Extract the (x, y) coordinate from the center of the cell holding the provided text.  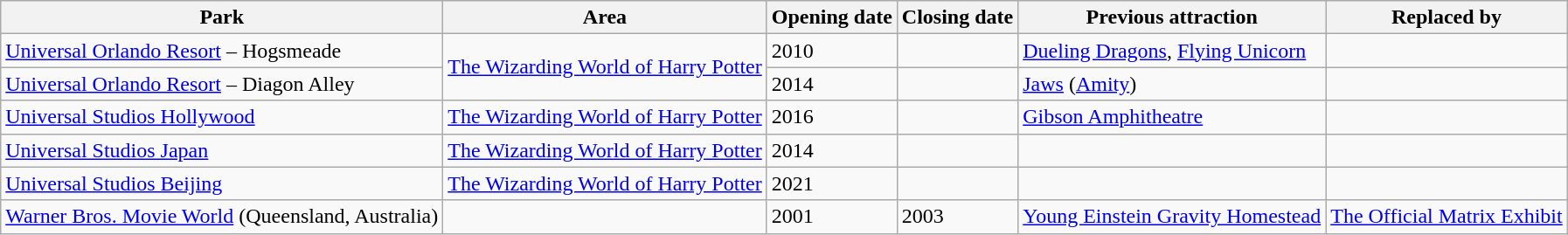
Universal Orlando Resort – Diagon Alley (222, 84)
Replaced by (1447, 17)
2003 (957, 217)
2001 (832, 217)
Universal Studios Japan (222, 150)
Area (605, 17)
Previous attraction (1172, 17)
Universal Studios Beijing (222, 183)
Park (222, 17)
Universal Studios Hollywood (222, 117)
Gibson Amphitheatre (1172, 117)
Young Einstein Gravity Homestead (1172, 217)
Warner Bros. Movie World (Queensland, Australia) (222, 217)
Closing date (957, 17)
Jaws (Amity) (1172, 84)
2016 (832, 117)
2010 (832, 51)
Universal Orlando Resort – Hogsmeade (222, 51)
Opening date (832, 17)
The Official Matrix Exhibit (1447, 217)
2021 (832, 183)
Dueling Dragons, Flying Unicorn (1172, 51)
